Return [X, Y] of the center of cell containing provided text 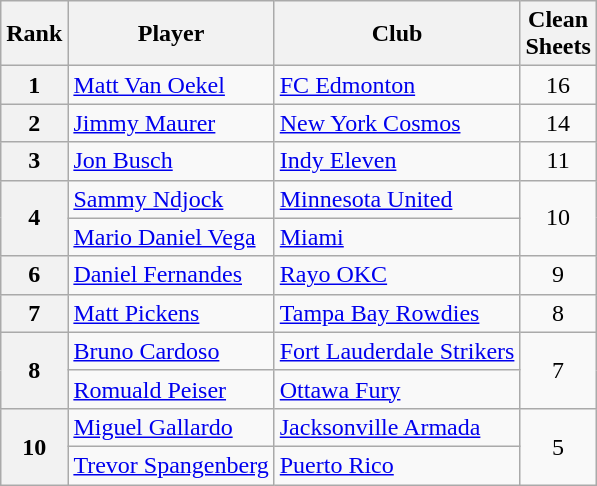
14 [558, 123]
Daniel Fernandes [171, 275]
New York Cosmos [397, 123]
Jon Busch [171, 161]
Rayo OKC [397, 275]
16 [558, 85]
11 [558, 161]
Club [397, 34]
4 [34, 218]
1 [34, 85]
Indy Eleven [397, 161]
Puerto Rico [397, 465]
Trevor Spangenberg [171, 465]
Jacksonville Armada [397, 427]
Matt Pickens [171, 313]
9 [558, 275]
5 [558, 446]
Sammy Ndjock [171, 199]
Player [171, 34]
Ottawa Fury [397, 389]
Bruno Cardoso [171, 351]
Miami [397, 237]
CleanSheets [558, 34]
Fort Lauderdale Strikers [397, 351]
Romuald Peiser [171, 389]
Mario Daniel Vega [171, 237]
6 [34, 275]
Jimmy Maurer [171, 123]
2 [34, 123]
Rank [34, 34]
Tampa Bay Rowdies [397, 313]
3 [34, 161]
Matt Van Oekel [171, 85]
FC Edmonton [397, 85]
Miguel Gallardo [171, 427]
Minnesota United [397, 199]
